Identify which cell holds the provided text, then report its [x, y] central coordinate. 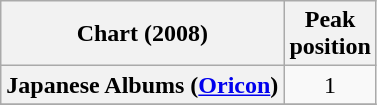
1 [330, 85]
Japanese Albums (Oricon) [142, 85]
Chart (2008) [142, 34]
Peakposition [330, 34]
